Locate the cell with the specified text and output its (X, Y) center coordinate. 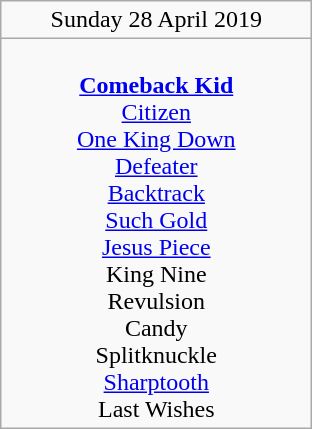
Sunday 28 April 2019 (156, 20)
Comeback Kid Citizen One King Down Defeater Backtrack Such Gold Jesus Piece King Nine Revulsion Candy Splitknuckle Sharptooth Last Wishes (156, 234)
